Provide the [X, Y] coordinate of the cell's center where the given text is located.  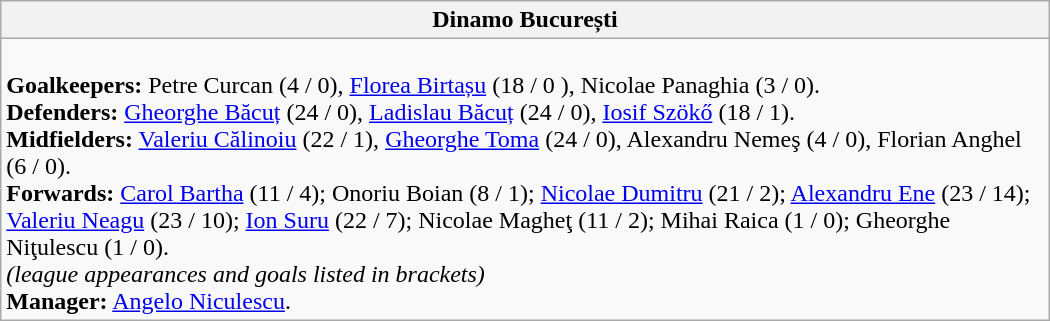
Dinamo București [525, 20]
